Find where the given text appears and provide that cell's center as (x, y) coordinate. 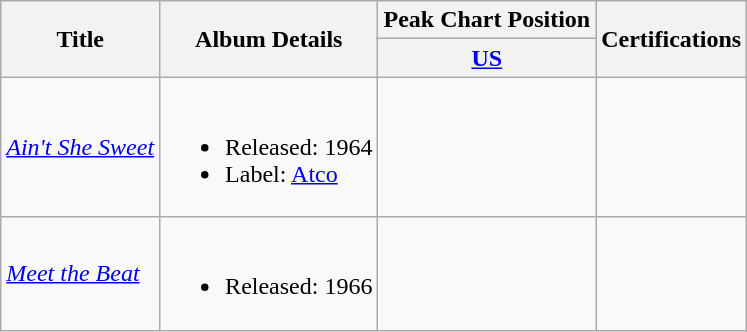
Title (80, 39)
Released: 1964Label: Atco (269, 147)
Released: 1966 (269, 274)
US (487, 58)
Ain't She Sweet (80, 147)
Peak Chart Position (487, 20)
Album Details (269, 39)
Certifications (672, 39)
Meet the Beat (80, 274)
